Find where the given text appears and provide that cell's center as (X, Y) coordinate. 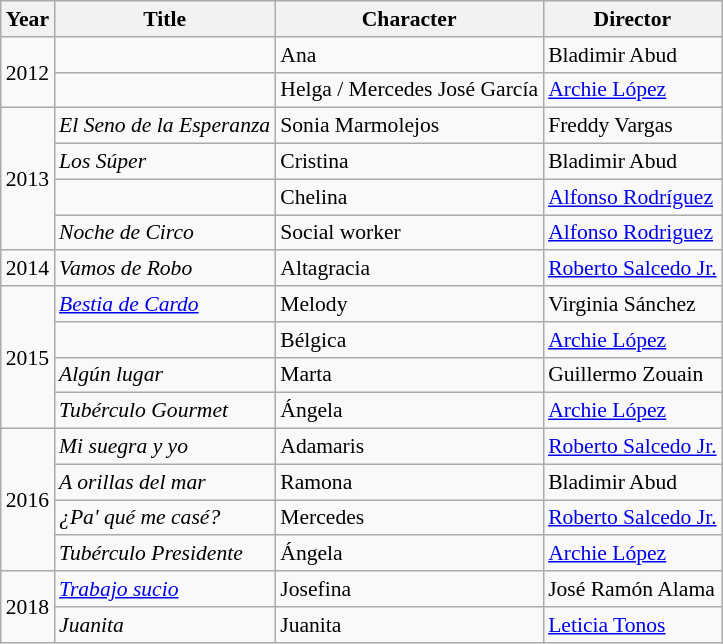
¿Pa' qué me casé? (164, 518)
Marta (409, 375)
Noche de Circo (164, 233)
Character (409, 19)
2013 (28, 179)
Algún lugar (164, 375)
Cristina (409, 162)
Bélgica (409, 340)
Melody (409, 304)
Alfonso Rodriguez (632, 233)
Year (28, 19)
Adamaris (409, 447)
Vamos de Robo (164, 269)
Leticia Tonos (632, 625)
Tubérculo Gourmet (164, 411)
Sonia Marmolejos (409, 126)
Altagracia (409, 269)
2018 (28, 606)
A orillas del mar (164, 482)
2014 (28, 269)
Josefina (409, 589)
Alfonso Rodríguez (632, 197)
Mi suegra y yo (164, 447)
2016 (28, 500)
Title (164, 19)
Los Súper (164, 162)
Mercedes (409, 518)
Bestia de Cardo (164, 304)
Guillermo Zouain (632, 375)
Ana (409, 55)
Tubérculo Presidente (164, 554)
José Ramón Alama (632, 589)
2012 (28, 72)
Freddy Vargas (632, 126)
Director (632, 19)
Helga / Mercedes José García (409, 90)
Virginia Sánchez (632, 304)
Social worker (409, 233)
Ramona (409, 482)
Chelina (409, 197)
2015 (28, 357)
Trabajo sucio (164, 589)
El Seno de la Esperanza (164, 126)
